Capture the cell that displays the provided text and extract its (x, y) central coordinate. 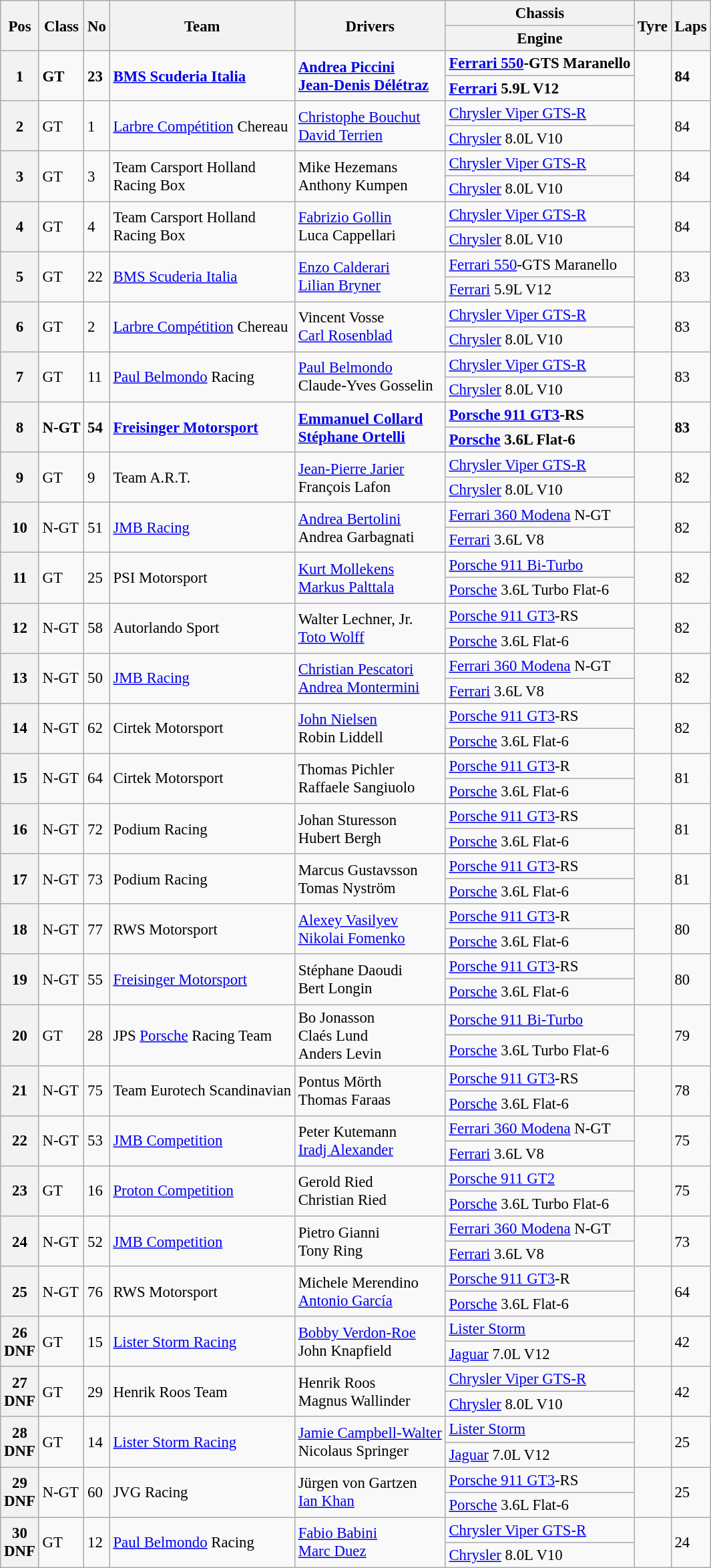
60 (97, 1493)
Peter Kutemann Iradj Alexander (370, 1140)
JPS Porsche Racing Team (202, 1035)
Fabio Babini Marc Duez (370, 1542)
Team (202, 25)
Emmanuel Collard Stéphane Ortelli (370, 427)
72 (97, 829)
Jürgen von Gartzen Ian Khan (370, 1493)
Jamie Campbell-Walter Nicolaus Springer (370, 1442)
Andrea Piccini Jean-Denis Délétraz (370, 76)
Thomas Pichler Raffaele Sangiuolo (370, 778)
29DNF (20, 1493)
Walter Lechner, Jr. Toto Wolff (370, 627)
Paul Belmondo Claude-Yves Gosselin (370, 376)
Vincent Vosse Carl Rosenblad (370, 327)
JVG Racing (202, 1493)
Engine (539, 39)
Henrik Roos Magnus Wallinder (370, 1391)
Class (61, 25)
John Nielsen Robin Liddell (370, 729)
28DNF (20, 1442)
55 (97, 980)
21 (20, 1091)
Tyre (653, 25)
27DNF (20, 1391)
Drivers (370, 25)
No (97, 25)
Porsche 911 GT2 (539, 1179)
77 (97, 929)
28 (97, 1035)
26DNF (20, 1342)
58 (97, 627)
54 (97, 427)
Henrik Roos Team (202, 1391)
10 (20, 527)
13 (20, 678)
Gerold Ried Christian Ried (370, 1191)
Pontus Mörth Thomas Faraas (370, 1091)
Pietro Gianni Tony Ring (370, 1242)
Bo Jonasson Claés Lund Anders Levin (370, 1035)
Kurt Mollekens Markus Palttala (370, 578)
Proton Competition (202, 1191)
30DNF (20, 1542)
Enzo Calderari Lilian Bryner (370, 276)
Pos (20, 25)
Jean-Pierre Jarier François Lafon (370, 478)
20 (20, 1035)
Andrea Bertolini Andrea Garbagnati (370, 527)
6 (20, 327)
Alexey Vasilyev Nikolai Fomenko (370, 929)
8 (20, 427)
Christophe Bouchut David Terrien (370, 125)
7 (20, 376)
5 (20, 276)
78 (690, 1091)
Team A.R.T. (202, 478)
Team Eurotech Scandinavian (202, 1091)
79 (690, 1035)
53 (97, 1140)
Chassis (539, 13)
50 (97, 678)
Christian Pescatori Andrea Montermini (370, 678)
52 (97, 1242)
51 (97, 527)
62 (97, 729)
Laps (690, 25)
19 (20, 980)
Marcus Gustavsson Tomas Nyström (370, 878)
Stéphane Daoudi Bert Longin (370, 980)
76 (97, 1291)
Bobby Verdon-Roe John Knapfield (370, 1342)
PSI Motorsport (202, 578)
18 (20, 929)
Michele Merendino Antonio García (370, 1291)
Fabrizio Gollin Luca Cappellari (370, 227)
Mike Hezemans Anthony Kumpen (370, 176)
Autorlando Sport (202, 627)
29 (97, 1391)
17 (20, 878)
Johan Sturesson Hubert Bergh (370, 829)
